Output the [x, y] coordinate of the center of the cell containing the given text.  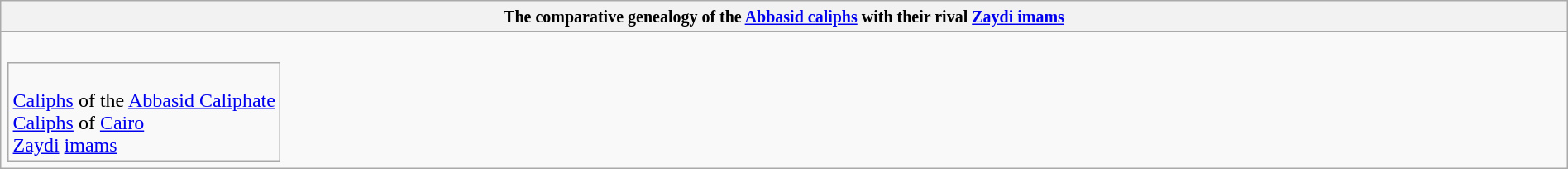
The comparative genealogy of the Abbasid caliphs with their rival Zaydi imams [784, 17]
